From the cell containing the given text, extract its center point as [x, y] coordinate. 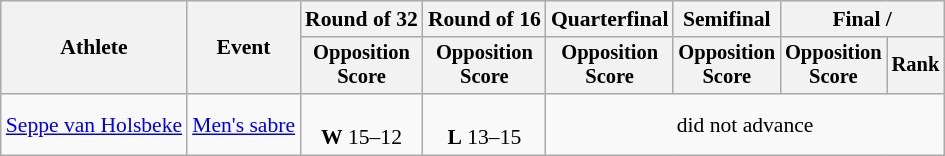
W 15–12 [362, 124]
Athlete [94, 48]
Round of 16 [484, 19]
Seppe van Holsbeke [94, 124]
Final / [862, 19]
Rank [916, 66]
Men's sabre [244, 124]
did not advance [745, 124]
Round of 32 [362, 19]
Semifinal [726, 19]
Quarterfinal [610, 19]
L 13–15 [484, 124]
Event [244, 48]
